For the text-containing cell, return its midpoint in [X, Y] coordinate format. 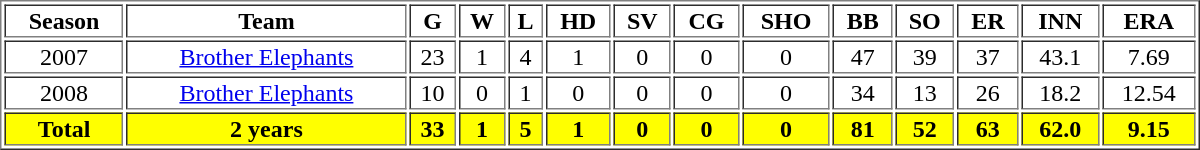
9.15 [1148, 128]
CG [706, 20]
37 [988, 56]
SO [924, 20]
23 [432, 56]
G [432, 20]
2 years [267, 128]
81 [862, 128]
Total [64, 128]
39 [924, 56]
SHO [786, 20]
Team [267, 20]
7.69 [1148, 56]
26 [988, 92]
13 [924, 92]
18.2 [1060, 92]
34 [862, 92]
L [525, 20]
ERA [1148, 20]
2007 [64, 56]
BB [862, 20]
43.1 [1060, 56]
SV [642, 20]
33 [432, 128]
10 [432, 92]
W [482, 20]
4 [525, 56]
Season [64, 20]
5 [525, 128]
ER [988, 20]
63 [988, 128]
INN [1060, 20]
62.0 [1060, 128]
HD [578, 20]
47 [862, 56]
12.54 [1148, 92]
2008 [64, 92]
52 [924, 128]
